Detect which cell encompasses the target text, then output its (x, y) center coordinate. 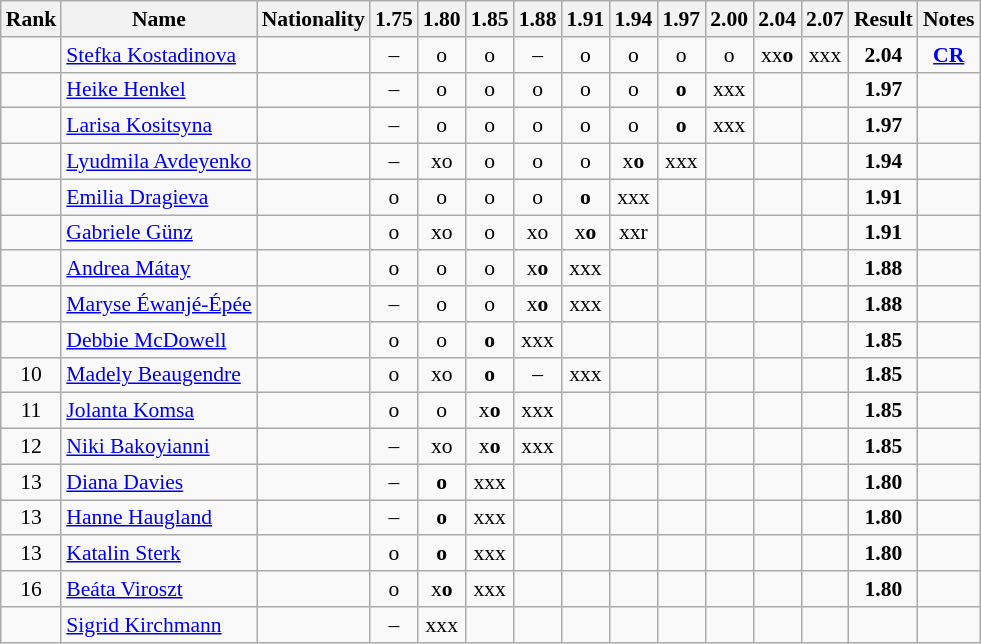
Niki Bakoyianni (158, 447)
xxr (633, 233)
Result (884, 19)
1.75 (394, 19)
16 (32, 589)
Jolanta Komsa (158, 411)
Andrea Mátay (158, 269)
Notes (949, 19)
Debbie McDowell (158, 340)
Larisa Kositsyna (158, 126)
10 (32, 375)
xxo (777, 55)
12 (32, 447)
Maryse Éwanjé-Épée (158, 304)
11 (32, 411)
Sigrid Kirchmann (158, 625)
Lyudmila Avdeyenko (158, 162)
CR (949, 55)
Rank (32, 19)
Diana Davies (158, 482)
Name (158, 19)
Madely Beaugendre (158, 375)
Hanne Haugland (158, 518)
2.07 (825, 19)
Beáta Viroszt (158, 589)
2.00 (729, 19)
Heike Henkel (158, 90)
Emilia Dragieva (158, 197)
Nationality (314, 19)
Stefka Kostadinova (158, 55)
Katalin Sterk (158, 554)
Gabriele Günz (158, 233)
